Detect which cell encompasses the target text, then output its (X, Y) center coordinate. 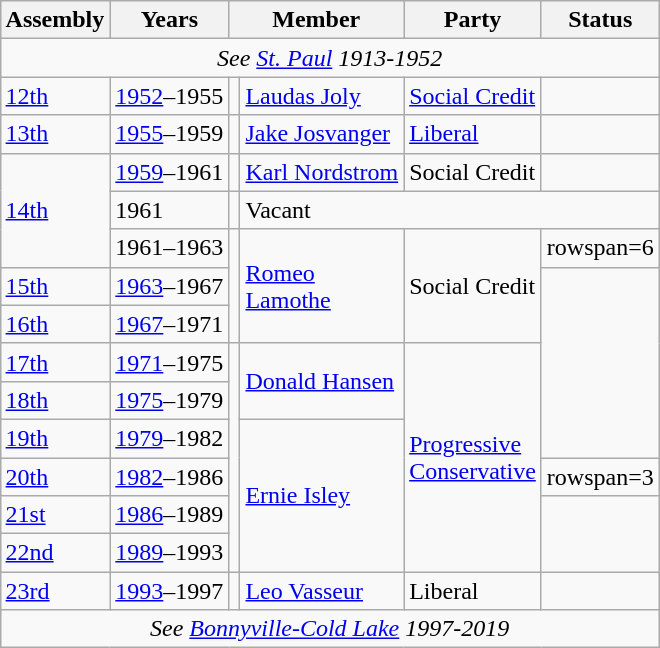
rowspan=3 (600, 477)
rowspan=6 (600, 248)
See Bonnyville-Cold Lake 1997-2019 (330, 629)
1971–1975 (170, 362)
Karl Nordstrom (322, 172)
Ernie Isley (322, 495)
1967–1971 (170, 324)
Laudas Joly (322, 96)
15th (55, 286)
Jake Josvanger (322, 134)
13th (55, 134)
1979–1982 (170, 438)
18th (55, 400)
14th (55, 210)
Assembly (55, 20)
1961–1963 (170, 248)
1989–1993 (170, 553)
Donald Hansen (322, 381)
16th (55, 324)
19th (55, 438)
Status (600, 20)
1959–1961 (170, 172)
1952–1955 (170, 96)
1982–1986 (170, 477)
Vacant (450, 210)
1986–1989 (170, 515)
23rd (55, 591)
22nd (55, 553)
1955–1959 (170, 134)
1993–1997 (170, 591)
12th (55, 96)
1963–1967 (170, 286)
See St. Paul 1913-1952 (330, 58)
1975–1979 (170, 400)
RomeoLamothe (322, 286)
1961 (170, 210)
Party (473, 20)
20th (55, 477)
21st (55, 515)
Progressive Conservative (473, 457)
17th (55, 362)
Years (170, 20)
Member (316, 20)
Leo Vasseur (322, 591)
